Output the [X, Y] coordinate of the center of the cell containing the given text.  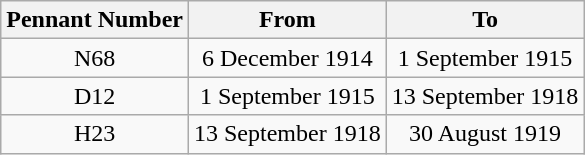
H23 [95, 134]
D12 [95, 96]
6 December 1914 [287, 58]
Pennant Number [95, 20]
To [485, 20]
From [287, 20]
N68 [95, 58]
30 August 1919 [485, 134]
